Provide the (X, Y) coordinate of the cell's center where the given text is located.  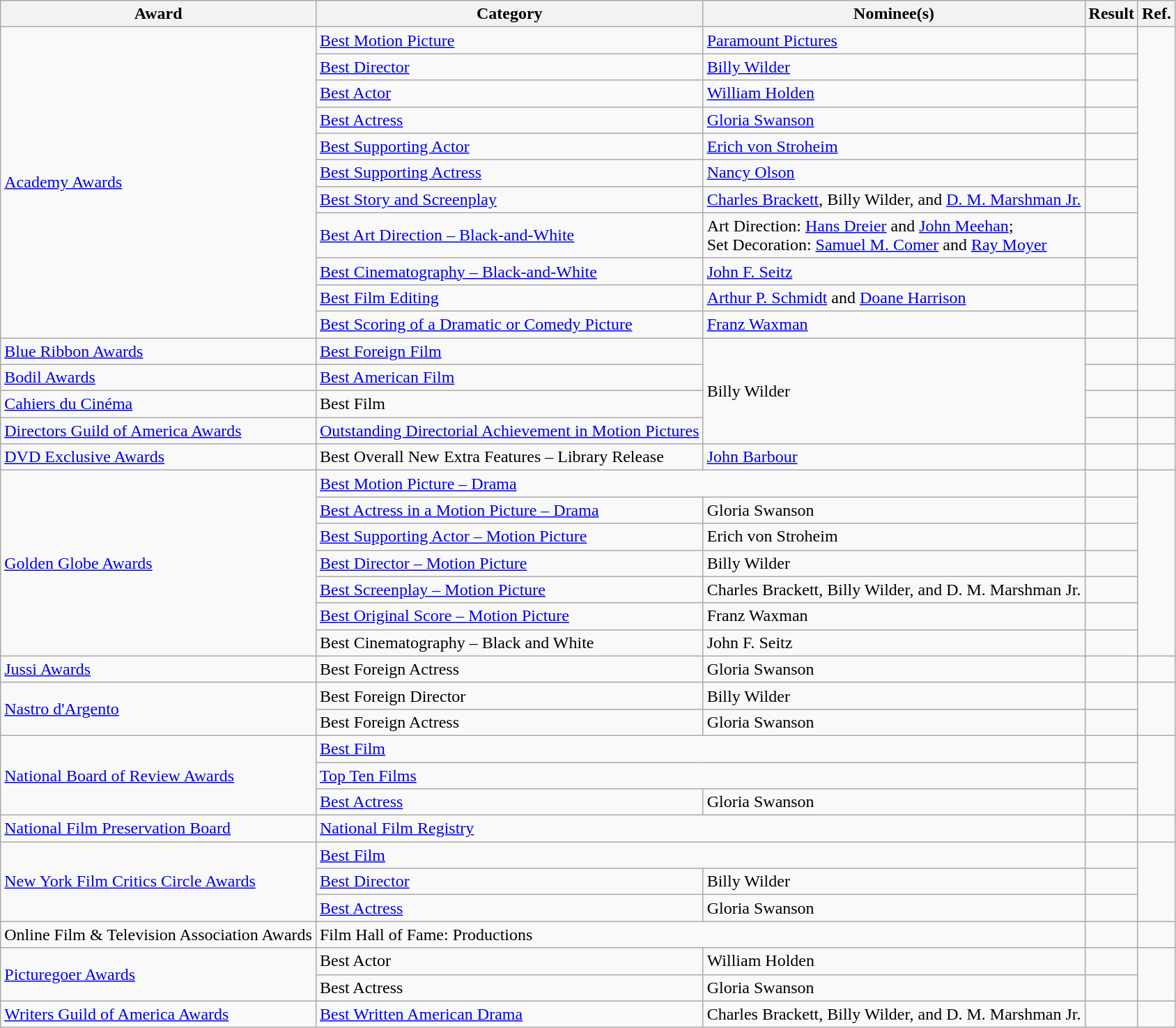
DVD Exclusive Awards (159, 457)
Directors Guild of America Awards (159, 431)
Best Supporting Actor (509, 146)
Result (1111, 14)
Nastro d'Argento (159, 709)
Art Direction: Hans Dreier and John Meehan; Set Decoration: Samuel M. Comer and Ray Moyer (894, 236)
New York Film Critics Circle Awards (159, 882)
Writers Guild of America Awards (159, 1014)
Film Hall of Fame: Productions (700, 935)
Best Motion Picture (509, 40)
Nominee(s) (894, 14)
Best American Film (509, 378)
Best Written American Drama (509, 1014)
Cahiers du Cinéma (159, 404)
Nancy Olson (894, 173)
Blue Ribbon Awards (159, 351)
Best Story and Screenplay (509, 199)
Arthur P. Schmidt and Doane Harrison (894, 298)
National Board of Review Awards (159, 775)
Best Supporting Actor – Motion Picture (509, 537)
Golden Globe Awards (159, 563)
Online Film & Television Association Awards (159, 935)
Ref. (1156, 14)
Best Overall New Extra Features – Library Release (509, 457)
Best Director – Motion Picture (509, 563)
Best Original Score – Motion Picture (509, 616)
Best Actress in a Motion Picture – Drama (509, 510)
Best Film Editing (509, 298)
National Film Preservation Board (159, 829)
Best Cinematography – Black and White (509, 643)
Outstanding Directorial Achievement in Motion Pictures (509, 431)
Jussi Awards (159, 669)
John Barbour (894, 457)
National Film Registry (700, 829)
Best Foreign Director (509, 696)
Category (509, 14)
Picturegoer Awards (159, 974)
Academy Awards (159, 183)
Top Ten Films (700, 776)
Bodil Awards (159, 378)
Best Screenplay – Motion Picture (509, 590)
Best Cinematography – Black-and-White (509, 271)
Paramount Pictures (894, 40)
Best Art Direction – Black-and-White (509, 236)
Best Supporting Actress (509, 173)
Best Motion Picture – Drama (700, 484)
Best Foreign Film (509, 351)
Best Scoring of a Dramatic or Comedy Picture (509, 324)
Award (159, 14)
